From the cell containing the given text, extract its center point as (X, Y) coordinate. 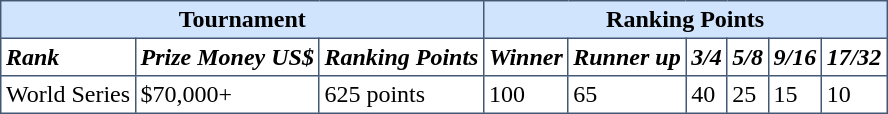
Rank (68, 57)
10 (854, 95)
100 (526, 95)
World Series (68, 95)
Prize Money US$ (227, 57)
9/16 (794, 57)
17/32 (854, 57)
Winner (526, 57)
15 (794, 95)
$70,000+ (227, 95)
3/4 (706, 57)
625 points (402, 95)
5/8 (748, 57)
Runner up (627, 57)
40 (706, 95)
25 (748, 95)
65 (627, 95)
Tournament (242, 20)
